Capture the cell that displays the provided text and extract its (X, Y) central coordinate. 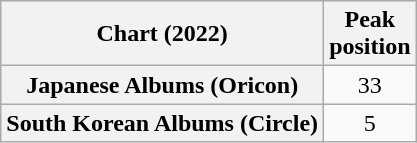
South Korean Albums (Circle) (162, 123)
Japanese Albums (Oricon) (162, 85)
5 (370, 123)
Chart (2022) (162, 34)
33 (370, 85)
Peakposition (370, 34)
